For the text-containing cell, return its midpoint in [x, y] coordinate format. 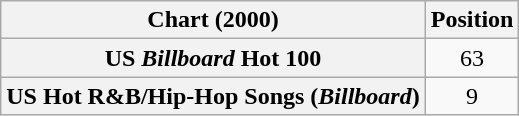
US Hot R&B/Hip-Hop Songs (Billboard) [213, 96]
Chart (2000) [213, 20]
63 [472, 58]
US Billboard Hot 100 [213, 58]
Position [472, 20]
9 [472, 96]
